Capture the cell that displays the provided text and extract its [x, y] central coordinate. 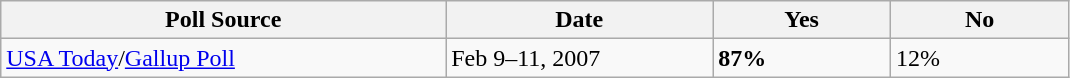
Date [580, 20]
Yes [802, 20]
Poll Source [224, 20]
USA Today/Gallup Poll [224, 58]
No [980, 20]
Feb 9–11, 2007 [580, 58]
87% [802, 58]
12% [980, 58]
